Provide the (X, Y) coordinate of the cell's center where the given text is located.  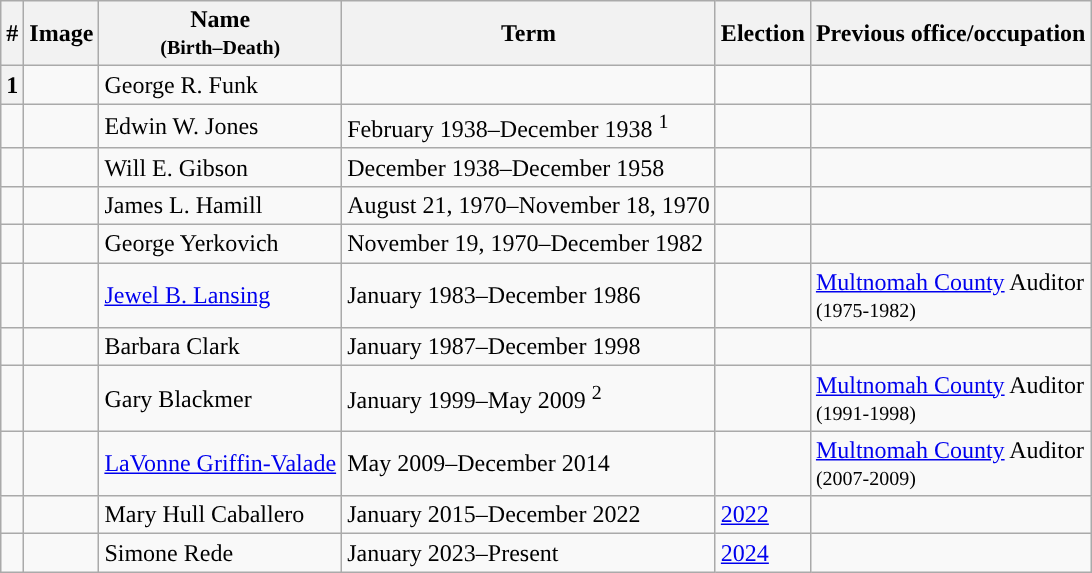
2024 (762, 553)
Multnomah County Auditor(2007-2009) (950, 464)
2022 (762, 515)
Term (529, 34)
November 19, 1970–December 1982 (529, 244)
George Yerkovich (220, 244)
Multnomah County Auditor(1991-1998) (950, 398)
January 2023–Present (529, 553)
Multnomah County Auditor(1975-1982) (950, 296)
# (12, 34)
January 1999–May 2009 2 (529, 398)
May 2009–December 2014 (529, 464)
Will E. Gibson (220, 167)
Barbara Clark (220, 347)
Edwin W. Jones (220, 126)
February 1938–December 1938 1 (529, 126)
Gary Blackmer (220, 398)
Jewel B. Lansing (220, 296)
Image (62, 34)
James L. Hamill (220, 205)
Previous office/occupation (950, 34)
Name(Birth–Death) (220, 34)
January 1987–December 1998 (529, 347)
George R. Funk (220, 85)
December 1938–December 1958 (529, 167)
Election (762, 34)
Simone Rede (220, 553)
1 (12, 85)
January 1983–December 1986 (529, 296)
January 2015–December 2022 (529, 515)
August 21, 1970–November 18, 1970 (529, 205)
Mary Hull Caballero (220, 515)
LaVonne Griffin-Valade (220, 464)
